Output the (X, Y) coordinate of the center of the cell containing the given text.  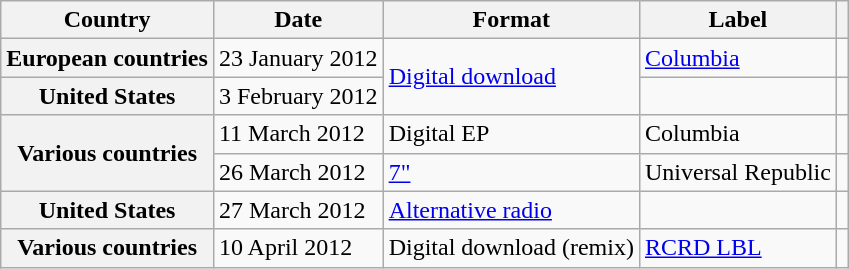
23 January 2012 (298, 58)
7" (511, 172)
European countries (108, 58)
Digital EP (511, 134)
Country (108, 20)
Label (738, 20)
Digital download (remix) (511, 248)
11 March 2012 (298, 134)
Universal Republic (738, 172)
RCRD LBL (738, 248)
26 March 2012 (298, 172)
Format (511, 20)
Date (298, 20)
Alternative radio (511, 210)
Digital download (511, 77)
10 April 2012 (298, 248)
3 February 2012 (298, 96)
27 March 2012 (298, 210)
